Capture the cell that displays the provided text and extract its [X, Y] central coordinate. 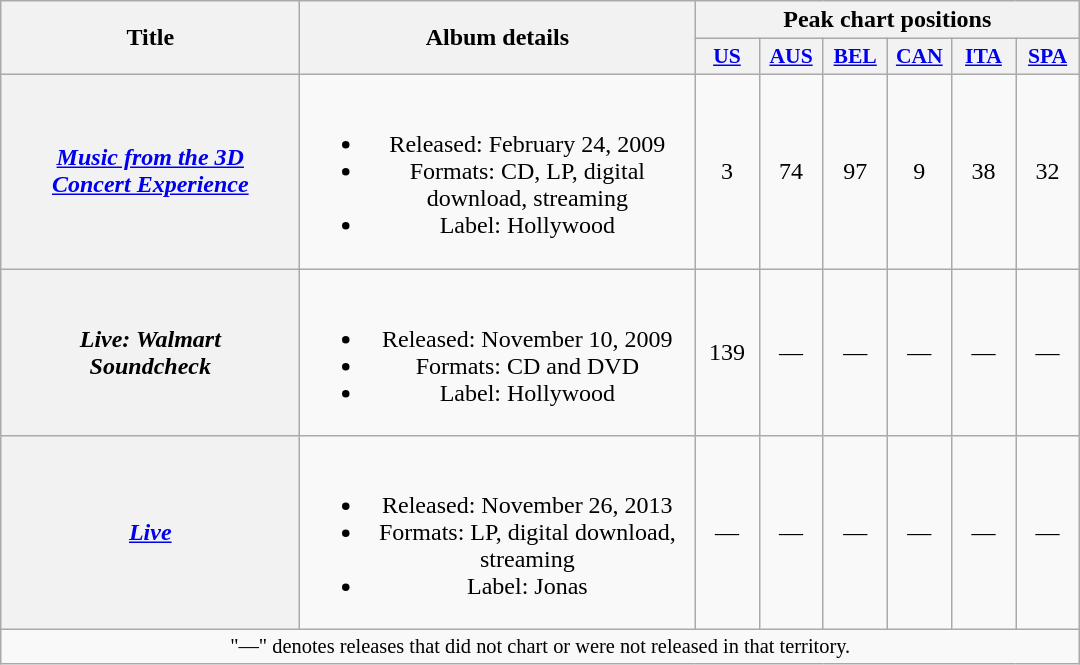
32 [1048, 171]
Peak chart positions [888, 20]
BEL [855, 57]
SPA [1048, 57]
9 [919, 171]
139 [727, 352]
Music from the 3DConcert Experience [150, 171]
Released: November 26, 2013Formats: LP, digital download, streamingLabel: Jonas [498, 533]
74 [791, 171]
AUS [791, 57]
Album details [498, 38]
3 [727, 171]
Released: February 24, 2009Formats: CD, LP, digital download, streamingLabel: Hollywood [498, 171]
"—" denotes releases that did not chart or were not released in that territory. [540, 647]
Live: WalmartSoundcheck [150, 352]
ITA [983, 57]
Live [150, 533]
US [727, 57]
38 [983, 171]
Released: November 10, 2009Formats: CD and DVDLabel: Hollywood [498, 352]
CAN [919, 57]
Title [150, 38]
97 [855, 171]
